Detect which cell encompasses the target text, then output its [X, Y] center coordinate. 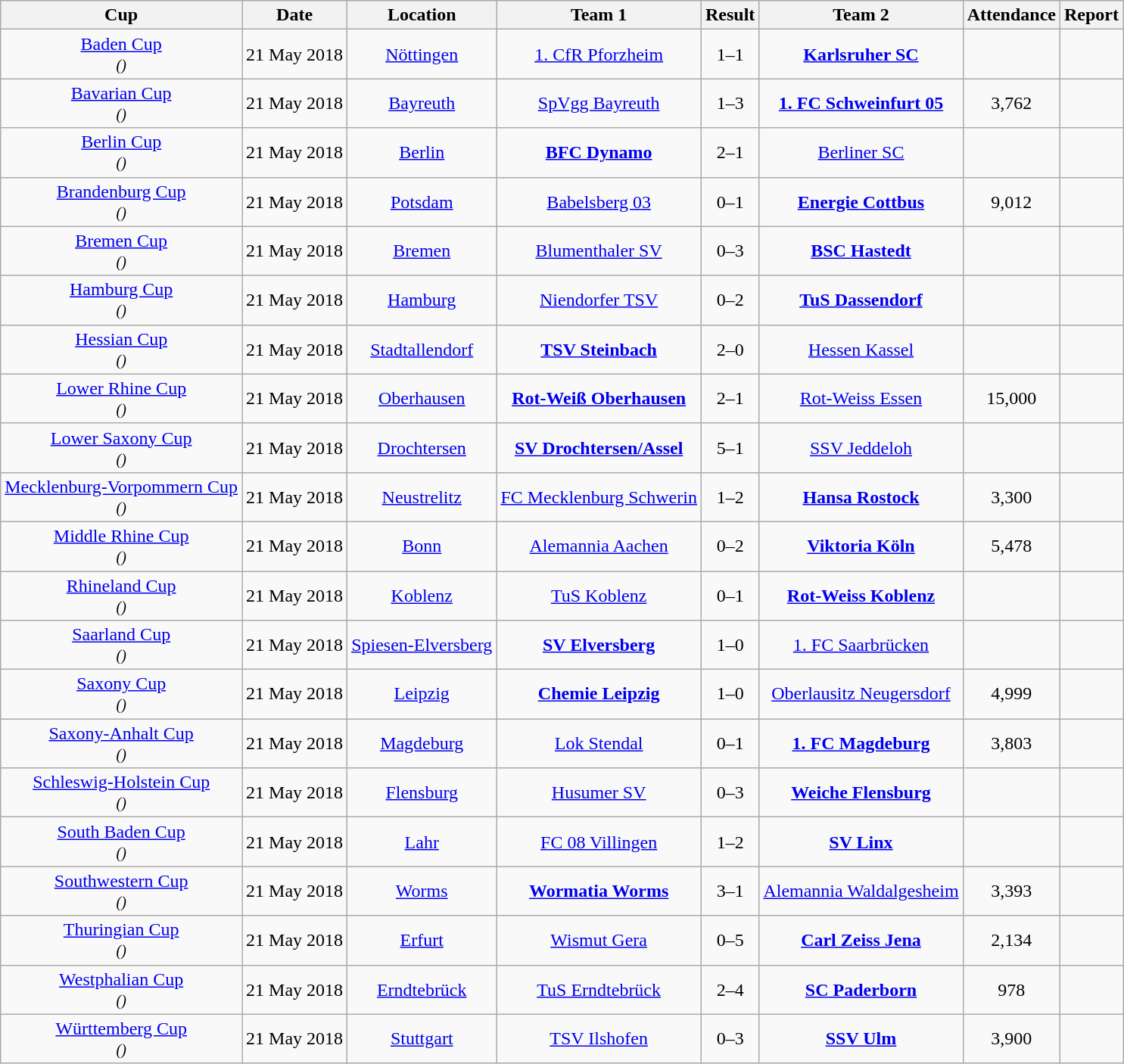
Potsdam [422, 201]
Hessen Kassel [861, 350]
Bremen Cup() [121, 251]
Magdeburg [422, 743]
Württemberg Cup() [121, 1038]
Saarland Cup() [121, 645]
Wormatia Worms [599, 891]
Niendorfer TSV [599, 300]
1. FC Magdeburg [861, 743]
Chemie Leipzig [599, 695]
Baden Cup() [121, 54]
Koblenz [422, 595]
Berlin [422, 153]
Leipzig [422, 695]
1. FC Schweinfurt 05 [861, 103]
Karlsruher SC [861, 54]
978 [1011, 990]
0–5 [730, 940]
Lower Rhine Cup() [121, 398]
SSV Jeddeloh [861, 448]
Bonn [422, 546]
15,000 [1011, 398]
9,012 [1011, 201]
Hamburg Cup() [121, 300]
Oberhausen [422, 398]
TSV Steinbach [599, 350]
Hansa Rostock [861, 496]
Weiche Flensburg [861, 793]
Saxony-Anhalt Cup() [121, 743]
Bremen [422, 251]
2–0 [730, 350]
Viktoria Köln [861, 546]
Team 2 [861, 15]
Result [730, 15]
Nöttingen [422, 54]
5–1 [730, 448]
Hamburg [422, 300]
1–3 [730, 103]
Middle Rhine Cup() [121, 546]
FC Mecklenburg Schwerin [599, 496]
Lower Saxony Cup() [121, 448]
3–1 [730, 891]
Attendance [1011, 15]
Energie Cottbus [861, 201]
SSV Ulm [861, 1038]
1–1 [730, 54]
TuS Erndtebrück [599, 990]
TSV Ilshofen [599, 1038]
Rhineland Cup() [121, 595]
3,762 [1011, 103]
Schleswig-Holstein Cup() [121, 793]
Lahr [422, 842]
Team 1 [599, 15]
Hessian Cup() [121, 350]
FC 08 Villingen [599, 842]
Drochtersen [422, 448]
Spiesen-Elversberg [422, 645]
BFC Dynamo [599, 153]
Husumer SV [599, 793]
3,900 [1011, 1038]
Southwestern Cup() [121, 891]
SV Drochtersen/Assel [599, 448]
Blumenthaler SV [599, 251]
Erndtebrück [422, 990]
TuS Dassendorf [861, 300]
SpVgg Bayreuth [599, 103]
Rot-Weiss Koblenz [861, 595]
2–4 [730, 990]
1. FC Saarbrücken [861, 645]
Stuttgart [422, 1038]
Babelsberg 03 [599, 201]
Location [422, 15]
5,478 [1011, 546]
Mecklenburg-Vorpommern Cup() [121, 496]
Berlin Cup() [121, 153]
Rot-Weiss Essen [861, 398]
Westphalian Cup() [121, 990]
3,803 [1011, 743]
Neustrelitz [422, 496]
Saxony Cup() [121, 695]
Erfurt [422, 940]
SV Linx [861, 842]
Alemannia Waldalgesheim [861, 891]
Bayreuth [422, 103]
4,999 [1011, 695]
SV Elversberg [599, 645]
Cup [121, 15]
Oberlausitz Neugersdorf [861, 695]
South Baden Cup() [121, 842]
Thuringian Cup() [121, 940]
3,393 [1011, 891]
Lok Stendal [599, 743]
2,134 [1011, 940]
1. CfR Pforzheim [599, 54]
Date [295, 15]
3,300 [1011, 496]
Stadtallendorf [422, 350]
Wismut Gera [599, 940]
Report [1091, 15]
Brandenburg Cup() [121, 201]
TuS Koblenz [599, 595]
SC Paderborn [861, 990]
BSC Hastedt [861, 251]
Worms [422, 891]
Berliner SC [861, 153]
Flensburg [422, 793]
Carl Zeiss Jena [861, 940]
Rot-Weiß Oberhausen [599, 398]
Bavarian Cup() [121, 103]
Alemannia Aachen [599, 546]
